Extract the (X, Y) coordinate from the center of the cell holding the provided text.  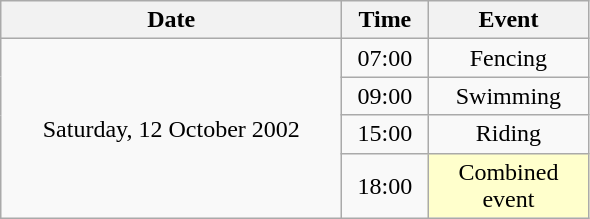
Swimming (508, 96)
18:00 (385, 186)
07:00 (385, 58)
Fencing (508, 58)
Time (385, 20)
15:00 (385, 134)
Saturday, 12 October 2002 (172, 128)
Event (508, 20)
Riding (508, 134)
Date (172, 20)
Combined event (508, 186)
09:00 (385, 96)
